Scan for the cell matching the given text and deliver its (x, y) coordinate at center. 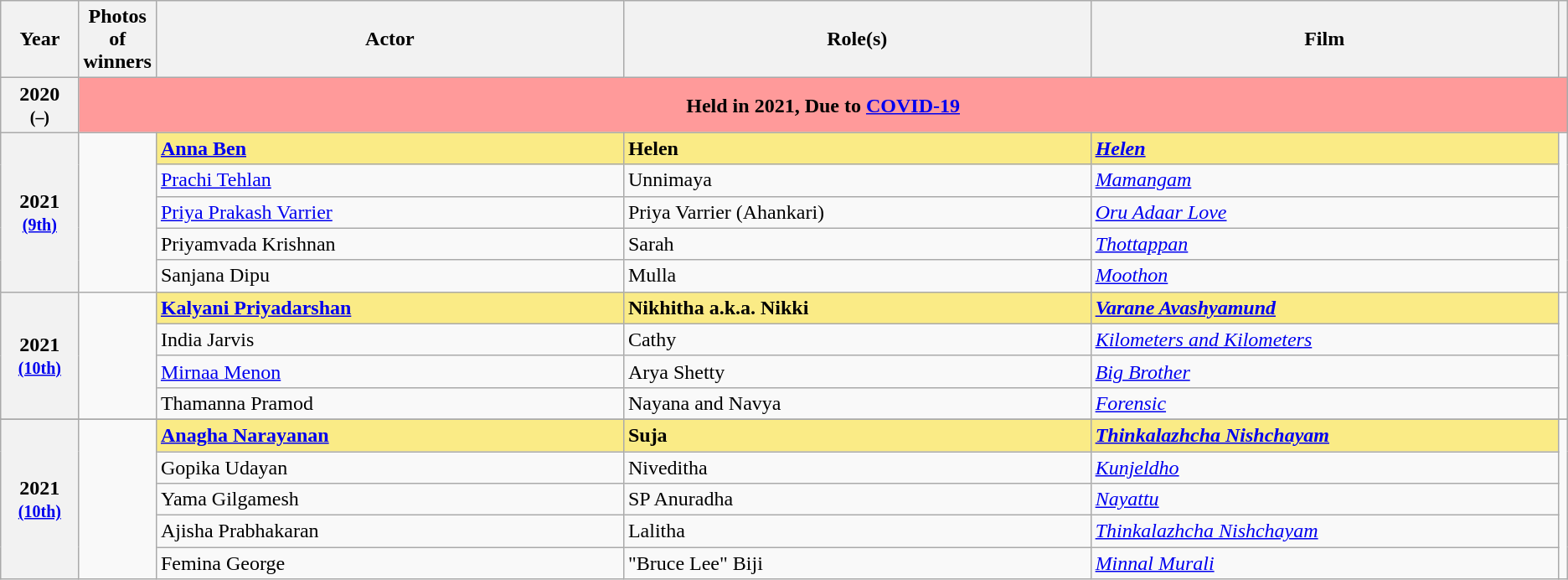
Kunjeldho (1324, 467)
Nikhitha a.k.a. Nikki (857, 308)
Role(s) (857, 39)
Forensic (1324, 403)
Femina George (389, 563)
Film (1324, 39)
Year (40, 39)
Mulla (857, 276)
Nayana and Navya (857, 403)
Sarah (857, 244)
Unnimaya (857, 180)
Kilometers and Kilometers (1324, 339)
2020(–) (40, 106)
Yama Gilgamesh (389, 500)
Held in 2021, Due to COVID-19 (823, 106)
India Jarvis (389, 339)
Thamanna Pramod (389, 403)
Moothon (1324, 276)
Priya Varrier (Ahankari) (857, 212)
SP Anuradha (857, 500)
Oru Adaar Love (1324, 212)
Niveditha (857, 467)
2021 (9th) (40, 212)
Kalyani Priyadarshan (389, 308)
Cathy (857, 339)
Mirnaa Menon (389, 371)
Suja (857, 435)
Anagha Narayanan (389, 435)
Varane Avashyamund (1324, 308)
Photos of winners (117, 39)
Arya Shetty (857, 371)
Anna Ben (389, 148)
Thottappan (1324, 244)
Lalitha (857, 531)
Mamangam (1324, 180)
Ajisha Prabhakaran (389, 531)
Big Brother (1324, 371)
Actor (389, 39)
Gopika Udayan (389, 467)
Sanjana Dipu (389, 276)
Priyamvada Krishnan (389, 244)
Priya Prakash Varrier (389, 212)
Prachi Tehlan (389, 180)
Minnal Murali (1324, 563)
Nayattu (1324, 500)
"Bruce Lee" Biji (857, 563)
